Pinpoint the cell where the given text exists, returning its (x, y) midpoint coordinate. 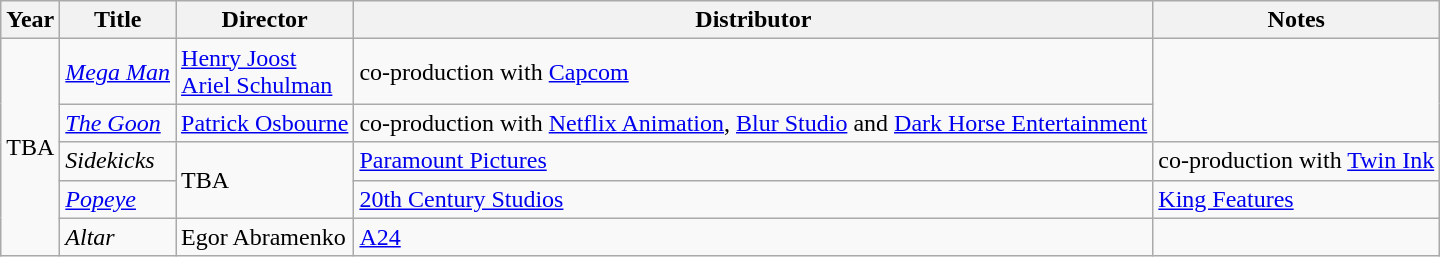
Title (118, 20)
Henry JoostAriel Schulman (265, 72)
Notes (1296, 20)
Paramount Pictures (754, 161)
A24 (754, 237)
Director (265, 20)
co-production with Netflix Animation, Blur Studio and Dark Horse Entertainment (754, 123)
Patrick Osbourne (265, 123)
Sidekicks (118, 161)
co-production with Capcom (754, 72)
Popeye (118, 199)
20th Century Studios (754, 199)
Distributor (754, 20)
Year (30, 20)
co-production with Twin Ink (1296, 161)
Mega Man (118, 72)
Egor Abramenko (265, 237)
The Goon (118, 123)
Altar (118, 237)
King Features (1296, 199)
